Find where the given text appears and provide that cell's center as (X, Y) coordinate. 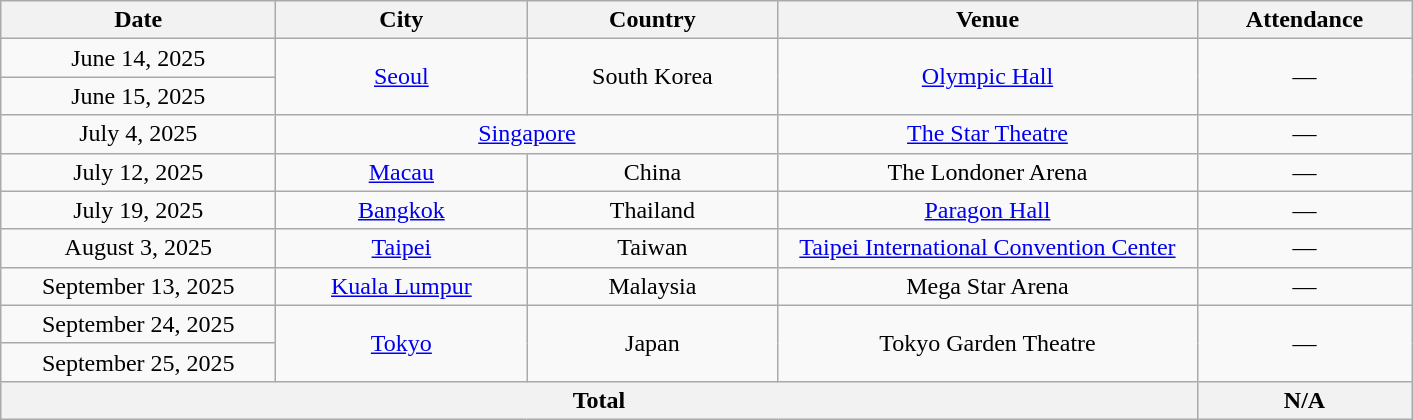
June 14, 2025 (138, 58)
Taipei (402, 248)
Mega Star Arena (988, 286)
Malaysia (652, 286)
Date (138, 20)
Taiwan (652, 248)
Tokyo (402, 343)
Taipei International Convention Center (988, 248)
City (402, 20)
Japan (652, 343)
Bangkok (402, 210)
August 3, 2025 (138, 248)
July 4, 2025 (138, 134)
Seoul (402, 77)
Venue (988, 20)
June 15, 2025 (138, 96)
July 12, 2025 (138, 172)
Olympic Hall (988, 77)
Thailand (652, 210)
September 24, 2025 (138, 324)
September 25, 2025 (138, 362)
The Star Theatre (988, 134)
Kuala Lumpur (402, 286)
China (652, 172)
Macau (402, 172)
N/A (1304, 400)
July 19, 2025 (138, 210)
Paragon Hall (988, 210)
Attendance (1304, 20)
September 13, 2025 (138, 286)
Country (652, 20)
Tokyo Garden Theatre (988, 343)
South Korea (652, 77)
Total (599, 400)
Singapore (527, 134)
The Londoner Arena (988, 172)
